Determine the [x, y] coordinate at the center of the cell enclosing the given text.  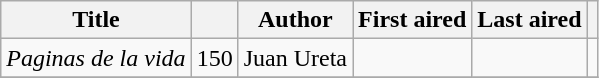
Paginas de la vida [96, 58]
Title [96, 20]
Juan Ureta [295, 58]
150 [214, 58]
Author [295, 20]
Last aired [530, 20]
First aired [412, 20]
